Capture the cell that displays the provided text and extract its (x, y) central coordinate. 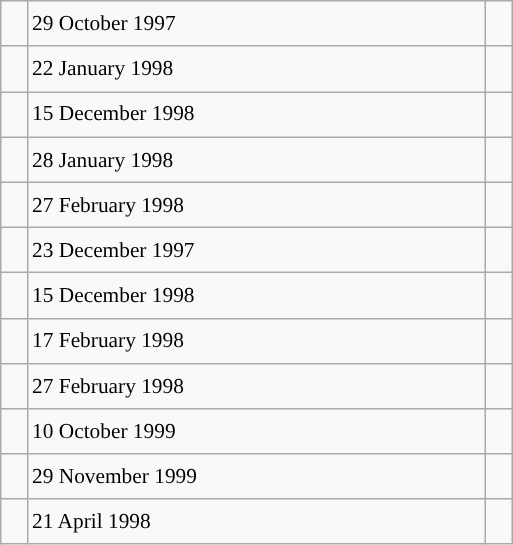
17 February 1998 (256, 340)
23 December 1997 (256, 250)
29 November 1999 (256, 476)
29 October 1997 (256, 24)
21 April 1998 (256, 522)
10 October 1999 (256, 432)
28 January 1998 (256, 160)
22 January 1998 (256, 68)
